Output the [x, y] coordinate of the center of the cell containing the given text.  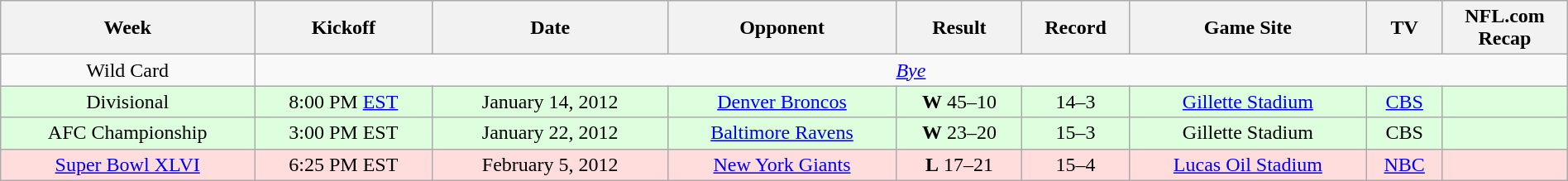
14–3 [1075, 102]
Wild Card [127, 70]
Week [127, 28]
AFC Championship [127, 133]
NFL.com Recap [1505, 28]
January 22, 2012 [550, 133]
Super Bowl XLVI [127, 164]
Kickoff [344, 28]
Baltimore Ravens [782, 133]
8:00 PM EST [344, 102]
Date [550, 28]
Denver Broncos [782, 102]
W 23–20 [959, 133]
NBC [1404, 164]
L 17–21 [959, 164]
Result [959, 28]
Record [1075, 28]
3:00 PM EST [344, 133]
TV [1404, 28]
6:25 PM EST [344, 164]
Divisional [127, 102]
Bye [911, 70]
New York Giants [782, 164]
February 5, 2012 [550, 164]
January 14, 2012 [550, 102]
Game Site [1248, 28]
Lucas Oil Stadium [1248, 164]
15–3 [1075, 133]
15–4 [1075, 164]
W 45–10 [959, 102]
Opponent [782, 28]
